Scan for the cell matching the given text and deliver its (x, y) coordinate at center. 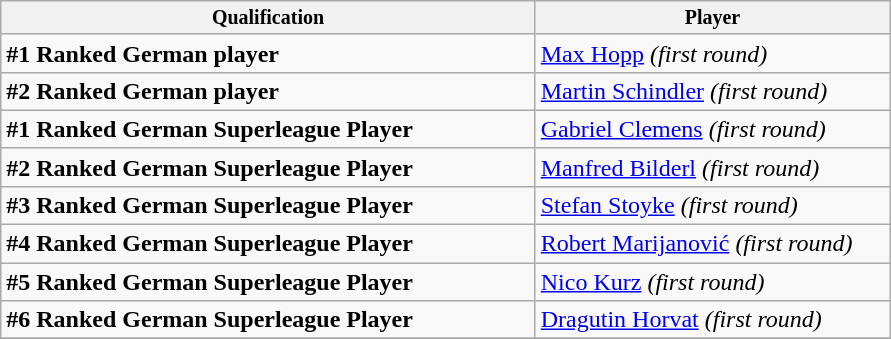
Qualification (268, 18)
#2 Ranked German Superleague Player (268, 167)
#6 Ranked German Superleague Player (268, 320)
Player (712, 18)
Stefan Stoyke (first round) (712, 205)
#1 Ranked German Superleague Player (268, 129)
#4 Ranked German Superleague Player (268, 244)
Dragutin Horvat (first round) (712, 320)
Manfred Bilderl (first round) (712, 167)
Nico Kurz (first round) (712, 282)
Robert Marijanović (first round) (712, 244)
Gabriel Clemens (first round) (712, 129)
#1 Ranked German player (268, 53)
#3 Ranked German Superleague Player (268, 205)
#5 Ranked German Superleague Player (268, 282)
#2 Ranked German player (268, 91)
Max Hopp (first round) (712, 53)
Martin Schindler (first round) (712, 91)
